Identify which cell holds the provided text, then report its (x, y) central coordinate. 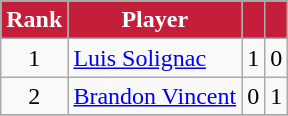
Brandon Vincent (155, 96)
2 (34, 96)
Player (155, 20)
Luis Solignac (155, 58)
Rank (34, 20)
